Identify which cell holds the provided text, then report its [X, Y] central coordinate. 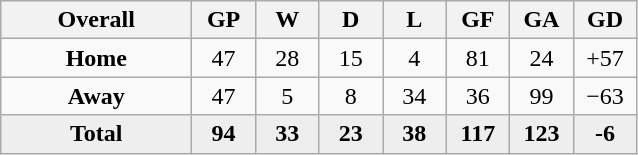
GD [605, 20]
Away [96, 96]
GP [224, 20]
Overall [96, 20]
117 [478, 134]
81 [478, 58]
D [351, 20]
Home [96, 58]
99 [542, 96]
L [414, 20]
23 [351, 134]
+57 [605, 58]
36 [478, 96]
15 [351, 58]
34 [414, 96]
5 [287, 96]
W [287, 20]
GA [542, 20]
GF [478, 20]
123 [542, 134]
-6 [605, 134]
28 [287, 58]
Total [96, 134]
8 [351, 96]
24 [542, 58]
−63 [605, 96]
94 [224, 134]
38 [414, 134]
4 [414, 58]
33 [287, 134]
